Pinpoint the cell where the given text exists, returning its (X, Y) midpoint coordinate. 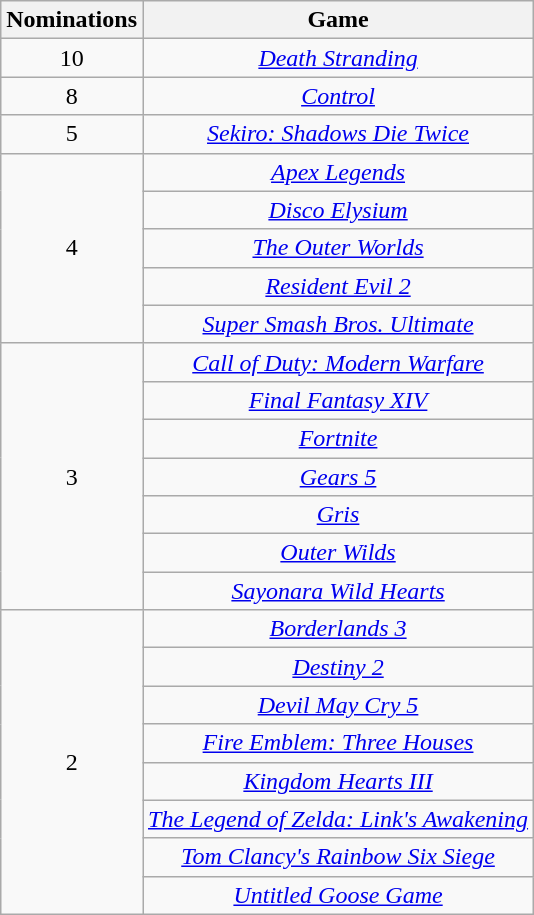
Disco Elysium (338, 210)
Sayonara Wild Hearts (338, 591)
Resident Evil 2 (338, 286)
Borderlands 3 (338, 629)
Fortnite (338, 438)
Destiny 2 (338, 667)
Nominations (72, 20)
Outer Wilds (338, 553)
3 (72, 476)
Call of Duty: Modern Warfare (338, 362)
Control (338, 96)
Tom Clancy's Rainbow Six Siege (338, 857)
Gears 5 (338, 477)
8 (72, 96)
Kingdom Hearts III (338, 781)
2 (72, 762)
Super Smash Bros. Ultimate (338, 324)
Gris (338, 515)
Sekiro: Shadows Die Twice (338, 134)
Devil May Cry 5 (338, 705)
Untitled Goose Game (338, 895)
Fire Emblem: Three Houses (338, 743)
The Legend of Zelda: Link's Awakening (338, 819)
4 (72, 248)
5 (72, 134)
Apex Legends (338, 172)
Final Fantasy XIV (338, 400)
Game (338, 20)
The Outer Worlds (338, 248)
10 (72, 58)
Death Stranding (338, 58)
